From the cell containing the given text, extract its center point as (x, y) coordinate. 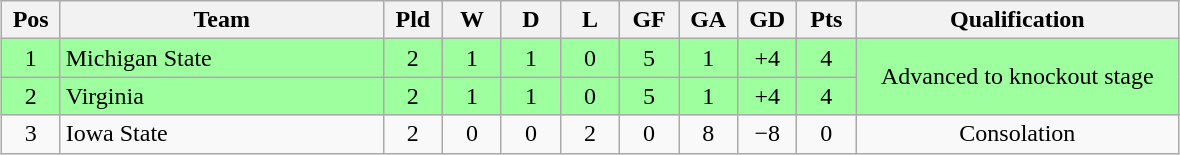
Virginia (222, 96)
W (472, 20)
Consolation (1018, 134)
8 (708, 134)
Qualification (1018, 20)
GD (768, 20)
Pts (826, 20)
Michigan State (222, 58)
GF (650, 20)
D (530, 20)
Advanced to knockout stage (1018, 77)
Pos (30, 20)
3 (30, 134)
−8 (768, 134)
Iowa State (222, 134)
Pld (412, 20)
L (590, 20)
Team (222, 20)
GA (708, 20)
